Determine the (x, y) coordinate at the center of the cell enclosing the given text.  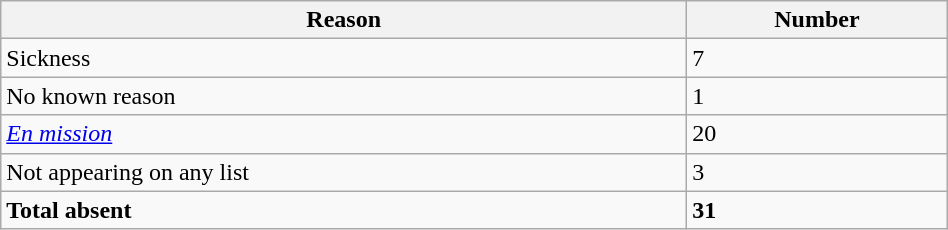
Number (818, 20)
Sickness (344, 58)
En mission (344, 134)
7 (818, 58)
Total absent (344, 210)
20 (818, 134)
No known reason (344, 96)
1 (818, 96)
3 (818, 172)
Reason (344, 20)
31 (818, 210)
Not appearing on any list (344, 172)
